Detect which cell encompasses the target text, then output its [X, Y] center coordinate. 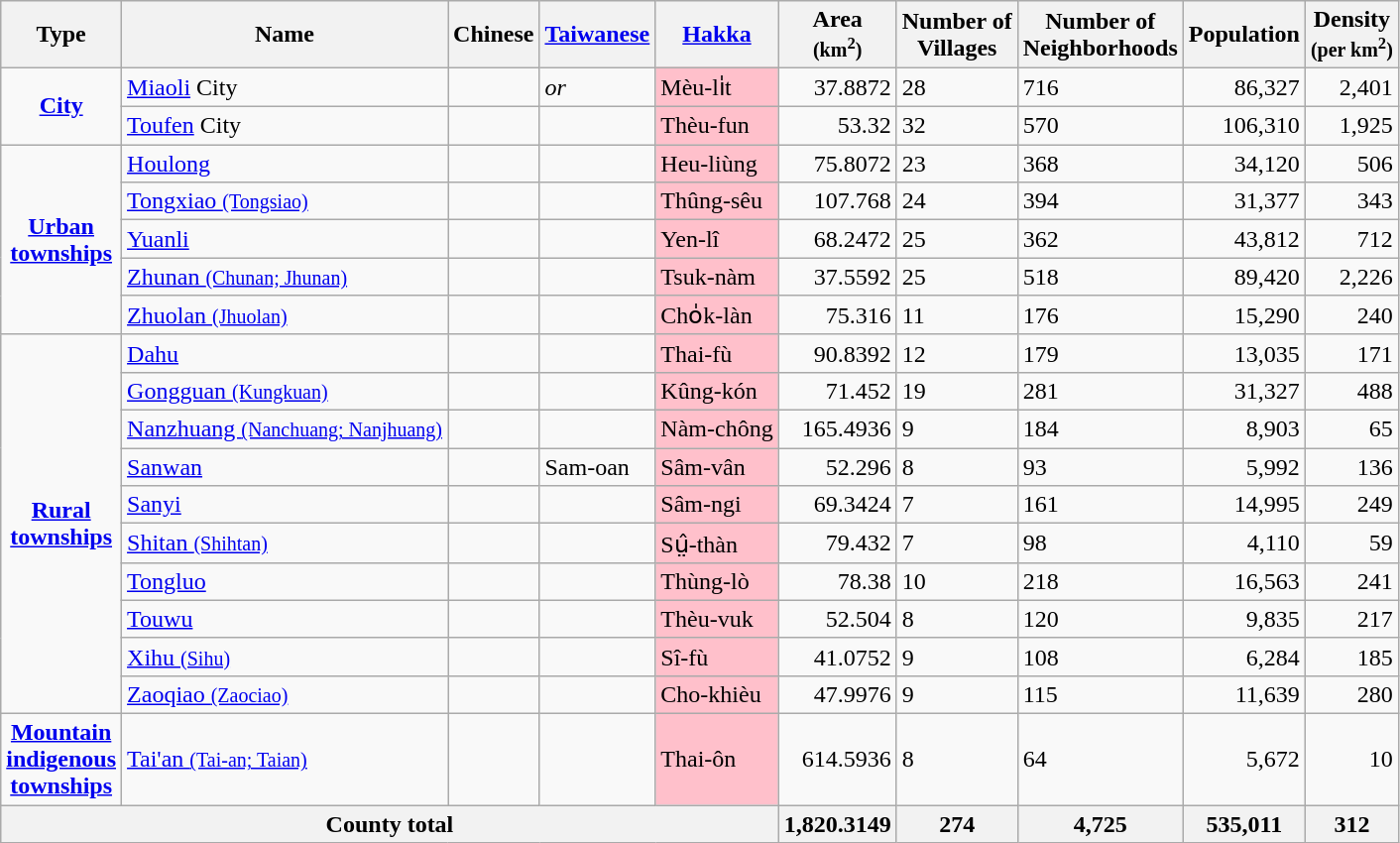
217 [1351, 619]
79.432 [837, 543]
5,992 [1243, 467]
9,835 [1243, 619]
280 [1351, 694]
Sṳ̂-thàn [717, 543]
712 [1351, 239]
47.9976 [837, 694]
Urbantownships [61, 240]
43,812 [1243, 239]
249 [1351, 505]
Tongxiao (Tongsiao) [286, 201]
Number of Villages [957, 34]
1,820.3149 [837, 824]
Thûng-sêu [717, 201]
County total [390, 824]
Thai-fù [717, 353]
Nàm-chông [717, 429]
4,725 [1101, 824]
or [597, 87]
Miaoli City [286, 87]
19 [957, 391]
2,226 [1351, 277]
Nanzhuang (Nanchuang; Nanjhuang) [286, 429]
Tongluo [286, 581]
31,327 [1243, 391]
506 [1351, 164]
Number of Neighborhoods [1101, 34]
570 [1101, 126]
281 [1101, 391]
Chinese [494, 34]
Zaoqiao (Zaociao) [286, 694]
Zhunan (Chunan; Jhunan) [286, 277]
Gongguan (Kungkuan) [286, 391]
12 [957, 353]
8,903 [1243, 429]
41.0752 [837, 657]
1,925 [1351, 126]
Density(per km2) [1351, 34]
32 [957, 126]
Toufen City [286, 126]
Thùng-lò [717, 581]
Hakka [717, 34]
23 [957, 164]
Ruraltownships [61, 524]
Type [61, 34]
64 [1101, 760]
Xihu (Sihu) [286, 657]
Cho-khièu [717, 694]
13,035 [1243, 353]
24 [957, 201]
Kûng-kón [717, 391]
Tai'an (Tai-an; Taian) [286, 760]
4,110 [1243, 543]
488 [1351, 391]
59 [1351, 543]
614.5936 [837, 760]
184 [1101, 429]
89,420 [1243, 277]
165.4936 [837, 429]
218 [1101, 581]
52.504 [837, 619]
106,310 [1243, 126]
Mèu-li̍t [717, 87]
6,284 [1243, 657]
Sam-oan [597, 467]
343 [1351, 201]
179 [1101, 353]
11 [957, 315]
90.8392 [837, 353]
368 [1101, 164]
Touwu [286, 619]
37.5592 [837, 277]
Sanwan [286, 467]
240 [1351, 315]
98 [1101, 543]
11,639 [1243, 694]
107.768 [837, 201]
535,011 [1243, 824]
53.32 [837, 126]
394 [1101, 201]
241 [1351, 581]
161 [1101, 505]
68.2472 [837, 239]
93 [1101, 467]
2,401 [1351, 87]
Houlong [286, 164]
16,563 [1243, 581]
78.38 [837, 581]
Cho̍k-làn [717, 315]
52.296 [837, 467]
362 [1101, 239]
Thèu-vuk [717, 619]
716 [1101, 87]
Yen-lî [717, 239]
274 [957, 824]
Area(km2) [837, 34]
120 [1101, 619]
312 [1351, 824]
31,377 [1243, 201]
75.8072 [837, 164]
518 [1101, 277]
86,327 [1243, 87]
Heu-liùng [717, 164]
28 [957, 87]
176 [1101, 315]
136 [1351, 467]
65 [1351, 429]
Dahu [286, 353]
Shitan (Shihtan) [286, 543]
Sî-fù [717, 657]
108 [1101, 657]
185 [1351, 657]
Thai-ôn [717, 760]
Name [286, 34]
37.8872 [837, 87]
Taiwanese [597, 34]
15,290 [1243, 315]
75.316 [837, 315]
Zhuolan (Jhuolan) [286, 315]
Tsuk-nàm [717, 277]
Sâm-ngi [717, 505]
71.452 [837, 391]
14,995 [1243, 505]
34,120 [1243, 164]
171 [1351, 353]
115 [1101, 694]
Sanyi [286, 505]
Thèu-fun [717, 126]
Population [1243, 34]
5,672 [1243, 760]
69.3424 [837, 505]
Sâm-vân [717, 467]
Mountainindigenoustownships [61, 760]
Yuanli [286, 239]
City [61, 106]
